Detect which cell encompasses the target text, then output its (x, y) center coordinate. 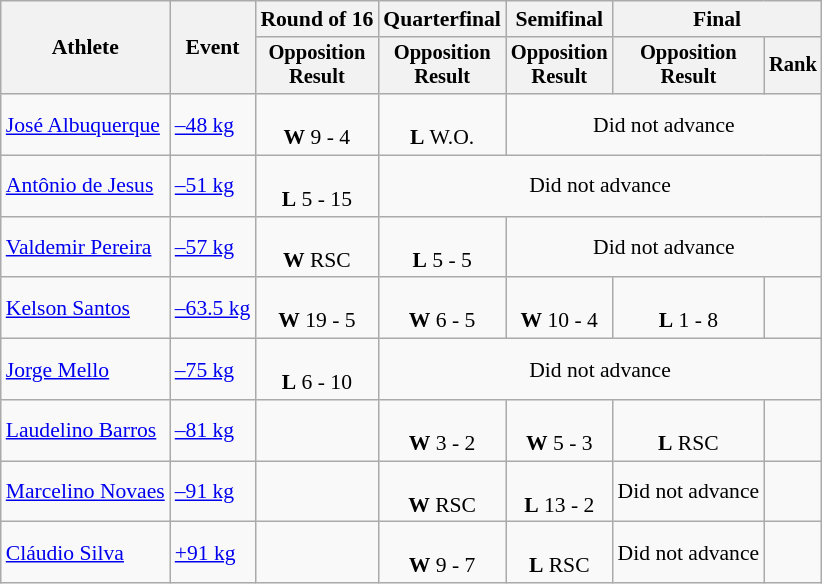
José Albuquerque (86, 124)
Semifinal (560, 19)
Event (213, 48)
–75 kg (213, 370)
W 9 - 7 (442, 552)
Cláudio Silva (86, 552)
L 1 - 8 (689, 308)
Kelson Santos (86, 308)
–63.5 kg (213, 308)
–81 kg (213, 430)
W 10 - 4 (560, 308)
Valdemir Pereira (86, 248)
W 3 - 2 (442, 430)
Antônio de Jesus (86, 186)
Rank (793, 66)
–51 kg (213, 186)
L 13 - 2 (560, 492)
–48 kg (213, 124)
Jorge Mello (86, 370)
L W.O. (442, 124)
Round of 16 (316, 19)
Marcelino Novaes (86, 492)
–57 kg (213, 248)
W 9 - 4 (316, 124)
W 6 - 5 (442, 308)
Athlete (86, 48)
+91 kg (213, 552)
Final (718, 19)
Laudelino Barros (86, 430)
W 19 - 5 (316, 308)
L 5 - 15 (316, 186)
Quarterfinal (442, 19)
–91 kg (213, 492)
L 6 - 10 (316, 370)
W 5 - 3 (560, 430)
L 5 - 5 (442, 248)
